Locate the cell with the specified text and output its (x, y) center coordinate. 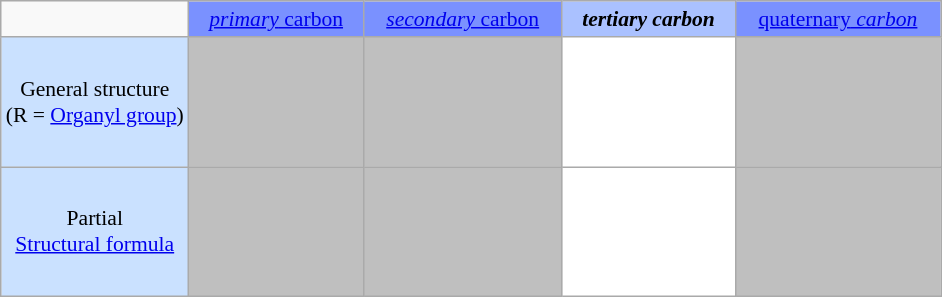
General structure (R = Organyl group) (95, 102)
Partial Structural formula (95, 232)
primary carbon (276, 19)
secondary carbon (463, 19)
tertiary carbon (648, 19)
quaternary carbon (838, 19)
